Scan for the cell matching the given text and deliver its (x, y) coordinate at center. 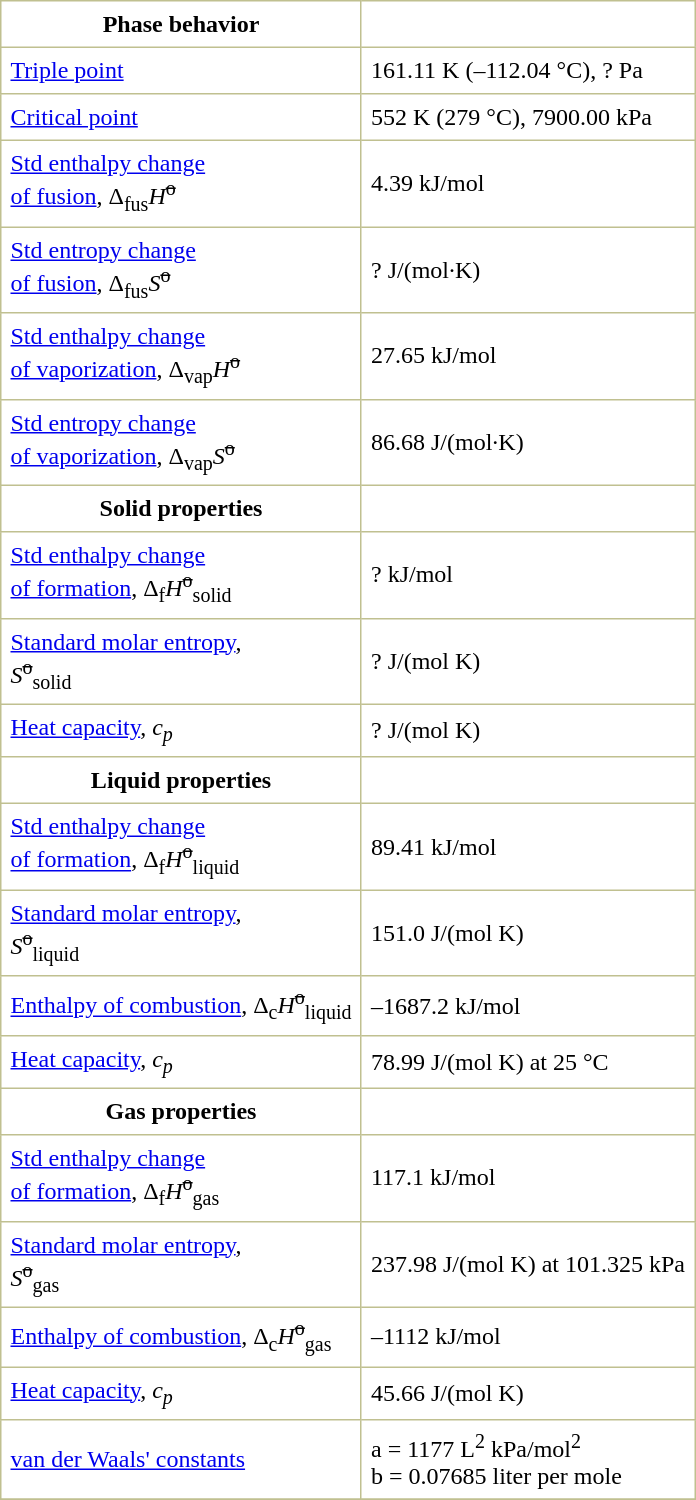
Enthalpy of combustion, ΔcHoliquid (181, 1006)
78.99 J/(mol K) at 25 °C (528, 1062)
161.11 K (–112.04 °C), ? Pa (528, 70)
4.39 kJ/mol (528, 183)
Std enthalpy changeof formation, ΔfHogas (181, 1178)
Phase behavior (181, 24)
–1687.2 kJ/mol (528, 1006)
Std enthalpy changeof formation, ΔfHosolid (181, 575)
Solid properties (181, 508)
Triple point (181, 70)
Std entropy changeof vaporization, ΔvapSo (181, 442)
237.98 J/(mol K) at 101.325 kPa (528, 1264)
86.68 J/(mol·K) (528, 442)
Standard molar entropy,Sogas (181, 1264)
Standard molar entropy,Sosolid (181, 661)
–1112 kJ/mol (528, 1336)
117.1 kJ/mol (528, 1178)
? J/(mol·K) (528, 270)
a = 1177 L2 kPa/mol2 b = 0.07685 liter per mole (528, 1459)
Gas properties (181, 1111)
Std enthalpy changeof vaporization, ΔvapHo (181, 356)
Standard molar entropy,Soliquid (181, 933)
552 K (279 °C), 7900.00 kPa (528, 117)
45.66 J/(mol K) (528, 1394)
Std enthalpy changeof fusion, ΔfusHo (181, 183)
Critical point (181, 117)
89.41 kJ/mol (528, 847)
Enthalpy of combustion, ΔcHogas (181, 1336)
Std entropy changeof fusion, ΔfusSo (181, 270)
Std enthalpy changeof formation, ΔfHoliquid (181, 847)
? kJ/mol (528, 575)
27.65 kJ/mol (528, 356)
151.0 J/(mol K) (528, 933)
van der Waals' constants (181, 1459)
Liquid properties (181, 780)
